From the cell containing the given text, extract its center point as [X, Y] coordinate. 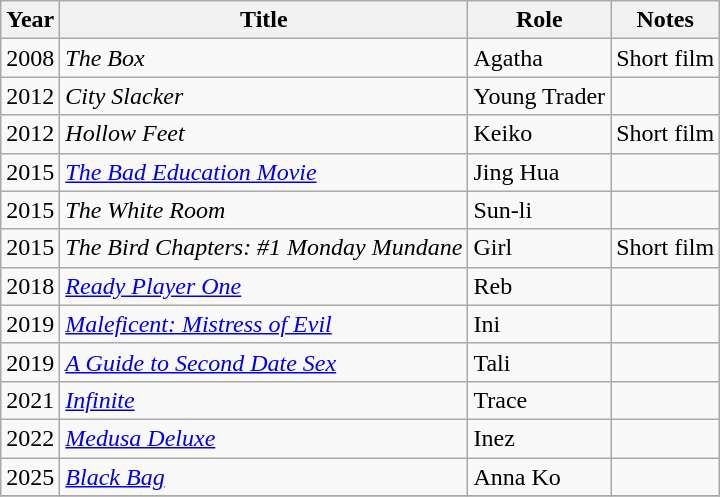
The Box [264, 58]
2008 [30, 58]
Title [264, 20]
Girl [540, 248]
Keiko [540, 134]
Young Trader [540, 96]
Jing Hua [540, 172]
Hollow Feet [264, 134]
The Bad Education Movie [264, 172]
Role [540, 20]
A Guide to Second Date Sex [264, 362]
Ini [540, 324]
Year [30, 20]
Tali [540, 362]
Medusa Deluxe [264, 438]
The White Room [264, 210]
Trace [540, 400]
2025 [30, 477]
Agatha [540, 58]
Black Bag [264, 477]
Maleficent: Mistress of Evil [264, 324]
2021 [30, 400]
City Slacker [264, 96]
2018 [30, 286]
Reb [540, 286]
2022 [30, 438]
Sun-li [540, 210]
Inez [540, 438]
Infinite [264, 400]
Notes [666, 20]
Ready Player One [264, 286]
The Bird Chapters: #1 Monday Mundane [264, 248]
Anna Ko [540, 477]
